Detect which cell encompasses the target text, then output its [X, Y] center coordinate. 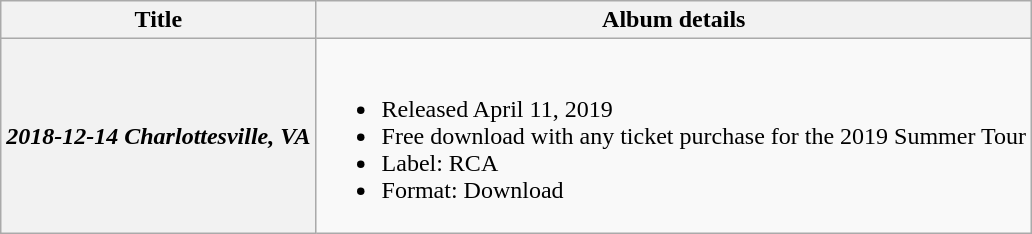
Released April 11, 2019Free download with any ticket purchase for the 2019 Summer TourLabel: RCAFormat: Download [674, 136]
2018-12-14 Charlottesville, VA [158, 136]
Title [158, 20]
Album details [674, 20]
